From the cell containing the given text, extract its center point as [X, Y] coordinate. 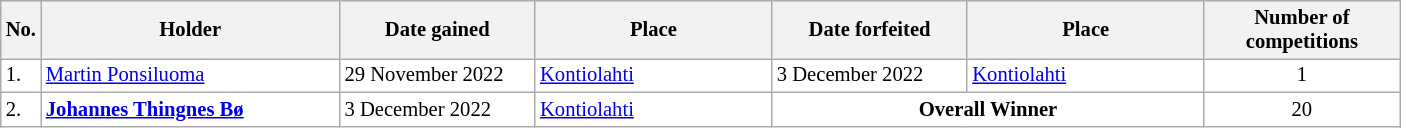
Number of competitions [1302, 29]
20 [1302, 109]
Holder [190, 29]
No. [21, 29]
1 [1302, 75]
Date gained [438, 29]
Martin Ponsiluoma [190, 75]
Johannes Thingnes Bø [190, 109]
2. [21, 109]
29 November 2022 [438, 75]
Overall Winner [988, 109]
Date forfeited [870, 29]
1. [21, 75]
